Detect which cell encompasses the target text, then output its (x, y) center coordinate. 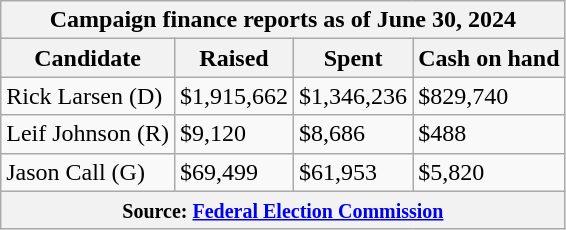
Candidate (88, 58)
$8,686 (354, 134)
$5,820 (489, 172)
$69,499 (234, 172)
$1,915,662 (234, 96)
$488 (489, 134)
$829,740 (489, 96)
$61,953 (354, 172)
$1,346,236 (354, 96)
Rick Larsen (D) (88, 96)
Spent (354, 58)
Leif Johnson (R) (88, 134)
$9,120 (234, 134)
Source: Federal Election Commission (283, 210)
Jason Call (G) (88, 172)
Raised (234, 58)
Campaign finance reports as of June 30, 2024 (283, 20)
Cash on hand (489, 58)
